Locate the cell with the specified text and output its (x, y) center coordinate. 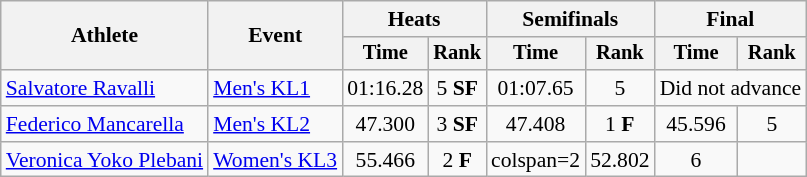
Men's KL1 (275, 88)
Men's KL2 (275, 124)
47.408 (536, 124)
3 SF (457, 124)
47.300 (385, 124)
Semifinals (570, 19)
Heats (414, 19)
01:07.65 (536, 88)
Final (731, 19)
Athlete (104, 36)
5 SF (457, 88)
Salvatore Ravalli (104, 88)
Event (275, 36)
01:16.28 (385, 88)
45.596 (696, 124)
1 F (620, 124)
Federico Mancarella (104, 124)
Did not advance (731, 88)
